Extract the (X, Y) coordinate from the center of the cell holding the provided text.  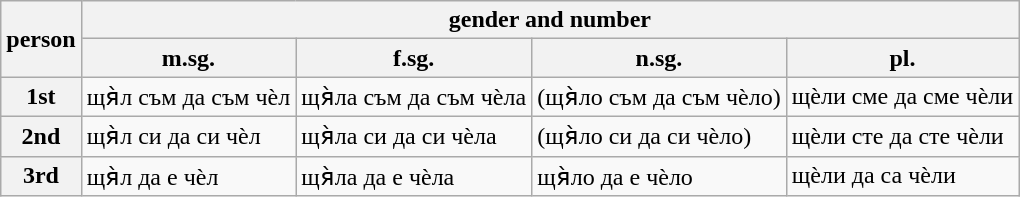
щя̀л съм да съм чѐл (188, 97)
1st (41, 97)
щя̀лa съм да съм чѐлa (414, 97)
щя̀лa си да си чѐлa (414, 136)
щѐли сме да сме чѐли (902, 97)
щя̀лo да е чѐлo (660, 176)
щя̀лa да е чѐлa (414, 176)
щѐли да са чѐли (902, 176)
m.sg. (188, 58)
n.sg. (660, 58)
щя̀л да е чѐл (188, 176)
щя̀л си да си чѐл (188, 136)
f.sg. (414, 58)
pl. (902, 58)
(щя̀лo съм да съм чѐлo) (660, 97)
(щя̀лo си да си чѐлo) (660, 136)
person (41, 39)
2nd (41, 136)
3rd (41, 176)
gender and number (550, 20)
щѐли сте да сте чѐли (902, 136)
